Detect which cell encompasses the target text, then output its [x, y] center coordinate. 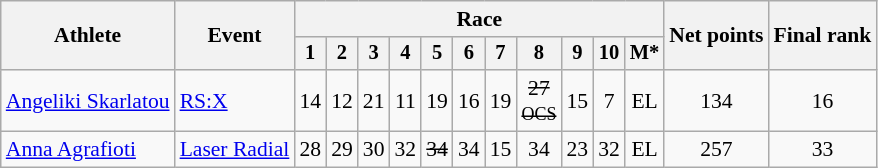
Final rank [823, 36]
4 [406, 54]
29 [342, 150]
1 [310, 54]
Laser Radial [235, 150]
Angeliki Skarlatou [88, 100]
6 [469, 54]
134 [716, 100]
257 [716, 150]
Event [235, 36]
14 [310, 100]
8 [538, 54]
Anna Agrafioti [88, 150]
3 [374, 54]
5 [437, 54]
21 [374, 100]
Race [479, 19]
23 [577, 150]
10 [609, 54]
28 [310, 150]
Athlete [88, 36]
27OCS [538, 100]
11 [406, 100]
9 [577, 54]
33 [823, 150]
2 [342, 54]
RS:X [235, 100]
Net points [716, 36]
12 [342, 100]
M* [644, 54]
30 [374, 150]
